Locate the cell with the specified text and output its (x, y) center coordinate. 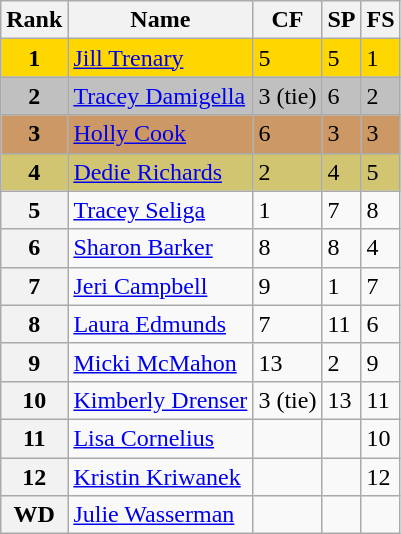
Julie Wasserman (160, 515)
Tracey Seliga (160, 210)
Sharon Barker (160, 248)
FS (380, 20)
Holly Cook (160, 134)
Jeri Campbell (160, 286)
Dedie Richards (160, 172)
Tracey Damigella (160, 96)
WD (34, 515)
SP (342, 20)
Name (160, 20)
Rank (34, 20)
Jill Trenary (160, 58)
Laura Edmunds (160, 324)
Lisa Cornelius (160, 438)
Kristin Kriwanek (160, 477)
CF (288, 20)
Kimberly Drenser (160, 400)
Micki McMahon (160, 362)
